Capture the cell that displays the provided text and extract its (x, y) central coordinate. 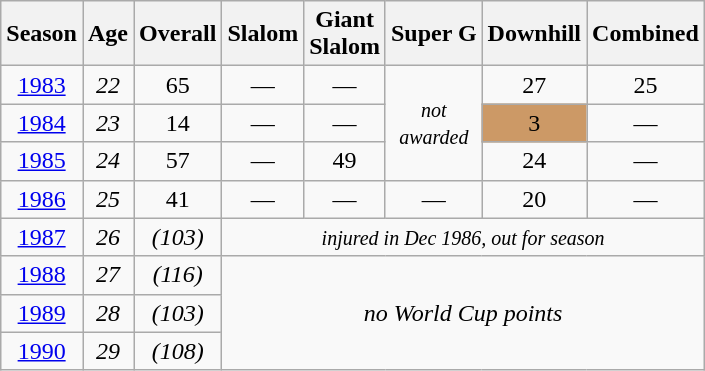
3 (534, 123)
49 (345, 161)
65 (178, 85)
Slalom (263, 34)
14 (178, 123)
(116) (178, 275)
29 (108, 351)
Downhill (534, 34)
23 (108, 123)
1989 (42, 313)
57 (178, 161)
1988 (42, 275)
26 (108, 237)
notawarded (434, 123)
Age (108, 34)
Overall (178, 34)
no World Cup points (463, 313)
20 (534, 199)
Season (42, 34)
1987 (42, 237)
Super G (434, 34)
1990 (42, 351)
(108) (178, 351)
22 (108, 85)
1983 (42, 85)
28 (108, 313)
41 (178, 199)
injured in Dec 1986, out for season (463, 237)
1984 (42, 123)
1985 (42, 161)
GiantSlalom (345, 34)
Combined (646, 34)
1986 (42, 199)
